Capture the cell that displays the provided text and extract its [X, Y] central coordinate. 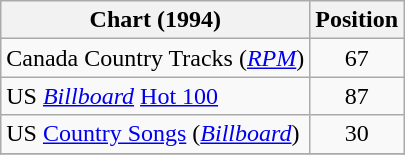
Chart (1994) [156, 20]
87 [357, 96]
US Billboard Hot 100 [156, 96]
30 [357, 134]
Canada Country Tracks (RPM) [156, 58]
Position [357, 20]
67 [357, 58]
US Country Songs (Billboard) [156, 134]
